Extract the (x, y) coordinate from the center of the cell holding the provided text.  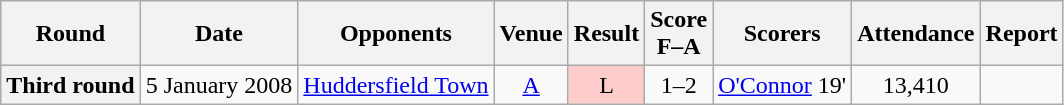
1–2 (679, 85)
Report (1022, 34)
L (606, 85)
Date (219, 34)
Round (70, 34)
Venue (531, 34)
Scorers (782, 34)
ScoreF–A (679, 34)
Attendance (916, 34)
Huddersfield Town (396, 85)
Third round (70, 85)
5 January 2008 (219, 85)
A (531, 85)
13,410 (916, 85)
O'Connor 19' (782, 85)
Opponents (396, 34)
Result (606, 34)
